Scan for the cell matching the given text and deliver its (X, Y) coordinate at center. 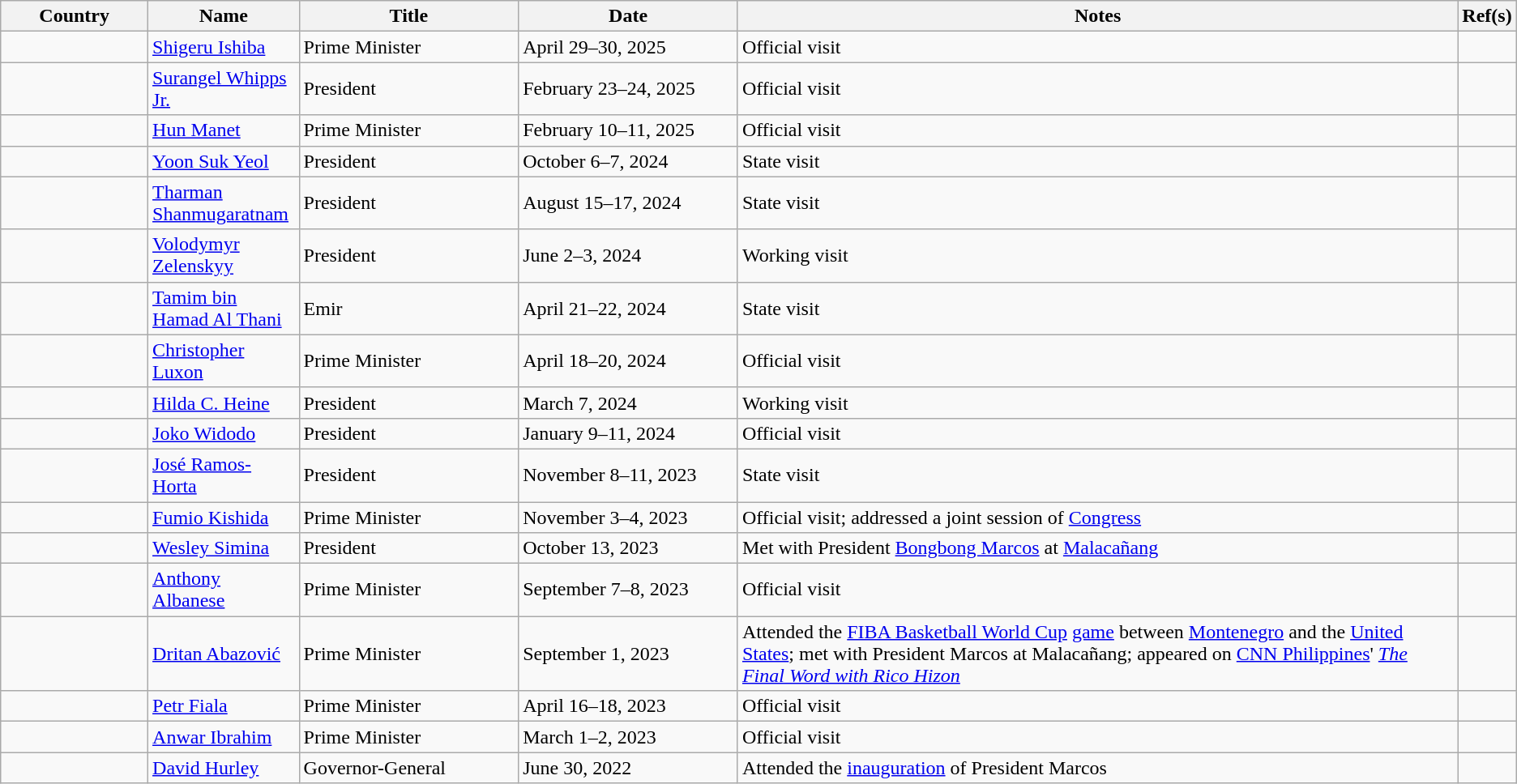
February 23–24, 2025 (629, 89)
October 13, 2023 (629, 548)
March 7, 2024 (629, 403)
Governor-General (408, 768)
José Ramos-Horta (224, 475)
Title (408, 16)
September 1, 2023 (629, 654)
David Hurley (224, 768)
Met with President Bongbong Marcos at Malacañang (1097, 548)
February 10–11, 2025 (629, 130)
Hilda C. Heine (224, 403)
June 30, 2022 (629, 768)
Yoon Suk Yeol (224, 161)
November 8–11, 2023 (629, 475)
Joko Widodo (224, 433)
Date (629, 16)
Name (224, 16)
April 16–18, 2023 (629, 706)
January 9–11, 2024 (629, 433)
April 21–22, 2024 (629, 308)
Christopher Luxon (224, 361)
Wesley Simina (224, 548)
Notes (1097, 16)
September 7–8, 2023 (629, 590)
Hun Manet (224, 130)
Dritan Abazović (224, 654)
Anthony Albanese (224, 590)
April 18–20, 2024 (629, 361)
Tamim bin Hamad Al Thani (224, 308)
March 1–2, 2023 (629, 737)
Tharman Shanmugaratnam (224, 202)
Ref(s) (1487, 16)
Official visit; addressed a joint session of Congress (1097, 518)
Emir (408, 308)
October 6–7, 2024 (629, 161)
June 2–3, 2024 (629, 256)
Attended the inauguration of President Marcos (1097, 768)
November 3–4, 2023 (629, 518)
Volodymyr Zelenskyy (224, 256)
Shigeru Ishiba (224, 47)
Anwar Ibrahim (224, 737)
August 15–17, 2024 (629, 202)
Fumio Kishida (224, 518)
Petr Fiala (224, 706)
April 29–30, 2025 (629, 47)
Country (75, 16)
Surangel Whipps Jr. (224, 89)
